Scan for the cell matching the given text and deliver its [x, y] coordinate at center. 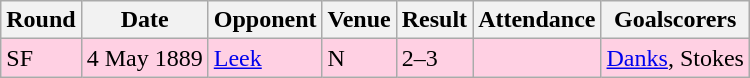
N [359, 58]
Date [144, 20]
Leek [265, 58]
Goalscorers [675, 20]
4 May 1889 [144, 58]
Result [434, 20]
2–3 [434, 58]
Round [41, 20]
Venue [359, 20]
SF [41, 58]
Attendance [537, 20]
Danks, Stokes [675, 58]
Opponent [265, 20]
